Identify which cell holds the provided text, then report its (x, y) central coordinate. 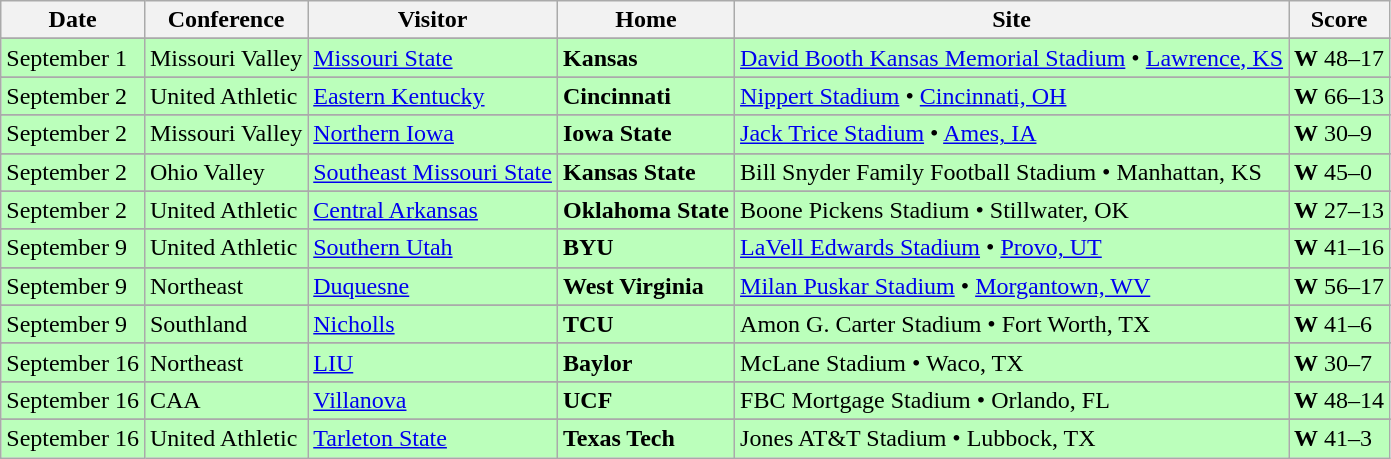
UCF (646, 400)
Eastern Kentucky (433, 96)
CAA (226, 400)
Villanova (433, 400)
W 27–13 (1340, 210)
McLane Stadium • Waco, TX (1012, 362)
Northern Iowa (433, 134)
Southern Utah (433, 248)
Nippert Stadium • Cincinnati, OH (1012, 96)
Central Arkansas (433, 210)
FBC Mortgage Stadium • Orlando, FL (1012, 400)
BYU (646, 248)
Nicholls (433, 324)
Jones AT&T Stadium • Lubbock, TX (1012, 438)
Visitor (433, 20)
W 48–17 (1340, 58)
Tarleton State (433, 438)
W 41–3 (1340, 438)
Conference (226, 20)
W 45–0 (1340, 172)
LaVell Edwards Stadium • Provo, UT (1012, 248)
Southeast Missouri State (433, 172)
W 30–7 (1340, 362)
Ohio Valley (226, 172)
Jack Trice Stadium • Ames, IA (1012, 134)
Home (646, 20)
Milan Puskar Stadium • Morgantown, WV (1012, 286)
W 66–13 (1340, 96)
Kansas State (646, 172)
Baylor (646, 362)
Cincinnati (646, 96)
Score (1340, 20)
David Booth Kansas Memorial Stadium • Lawrence, KS (1012, 58)
Texas Tech (646, 438)
Boone Pickens Stadium • Stillwater, OK (1012, 210)
W 41–6 (1340, 324)
W 56–17 (1340, 286)
Missouri State (433, 58)
TCU (646, 324)
LIU (433, 362)
Iowa State (646, 134)
W 48–14 (1340, 400)
Date (73, 20)
Duquesne (433, 286)
Bill Snyder Family Football Stadium • Manhattan, KS (1012, 172)
W 41–16 (1340, 248)
W 30–9 (1340, 134)
September 1 (73, 58)
West Virginia (646, 286)
Amon G. Carter Stadium • Fort Worth, TX (1012, 324)
Kansas (646, 58)
Southland (226, 324)
Oklahoma State (646, 210)
Site (1012, 20)
